Capture the cell that displays the provided text and extract its (x, y) central coordinate. 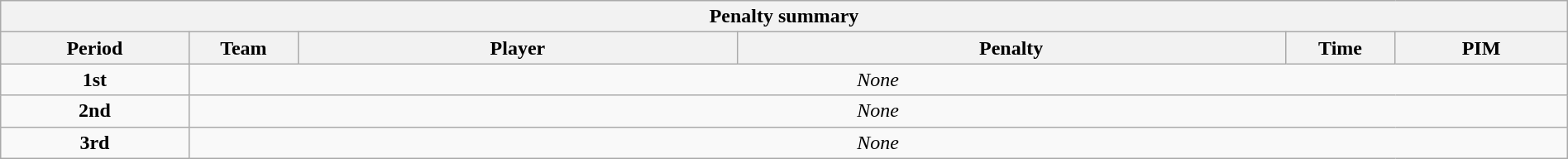
Team (243, 48)
Period (94, 48)
PIM (1481, 48)
1st (94, 79)
Player (518, 48)
3rd (94, 142)
Time (1340, 48)
Penalty summary (784, 17)
2nd (94, 111)
Penalty (1011, 48)
